Return the (X, Y) coordinate for the center point of the cell that contains the specified text.  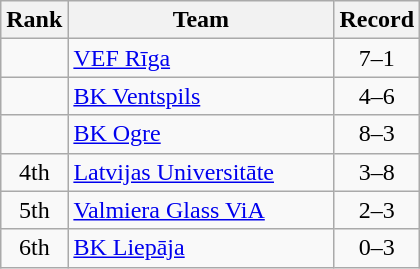
Rank (34, 20)
BK Liepāja (201, 248)
4–6 (377, 96)
3–8 (377, 172)
BK Ogre (201, 134)
Valmiera Glass ViA (201, 210)
8–3 (377, 134)
0–3 (377, 248)
BK Ventspils (201, 96)
Latvijas Universitāte (201, 172)
5th (34, 210)
6th (34, 248)
4th (34, 172)
7–1 (377, 58)
2–3 (377, 210)
Team (201, 20)
Record (377, 20)
VEF Rīga (201, 58)
